Find where the given text appears and provide that cell's center as [x, y] coordinate. 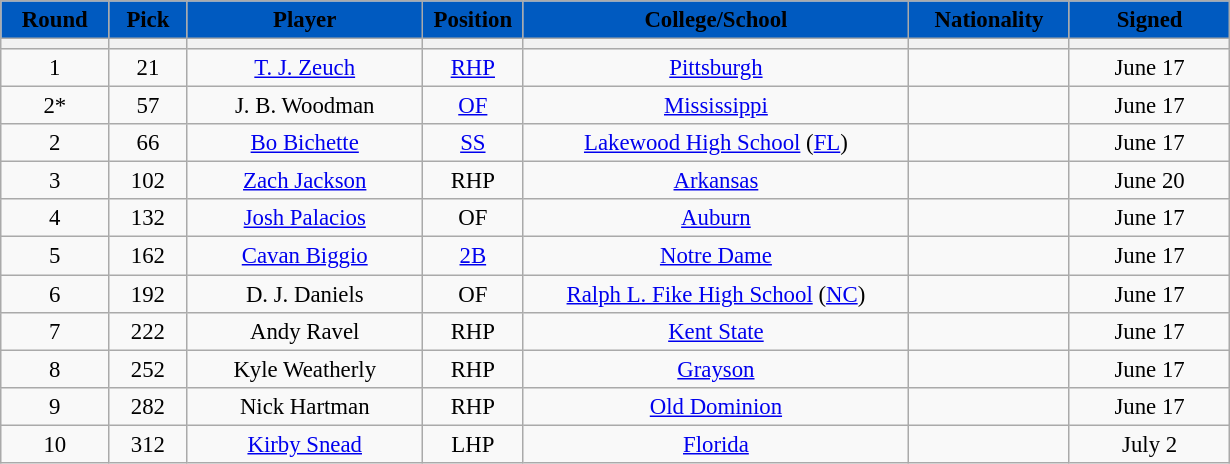
Auburn [716, 219]
4 [55, 219]
66 [148, 143]
Notre Dame [716, 256]
2 [55, 143]
282 [148, 406]
J. B. Woodman [305, 106]
D. J. Daniels [305, 294]
July 2 [1150, 444]
Player [305, 20]
Lakewood High School (FL) [716, 143]
Signed [1150, 20]
LHP [474, 444]
2B [474, 256]
Florida [716, 444]
SS [474, 143]
5 [55, 256]
Round [55, 20]
Mississippi [716, 106]
102 [148, 181]
Kyle Weatherly [305, 369]
Cavan Biggio [305, 256]
Ralph L. Fike High School (NC) [716, 294]
Arkansas [716, 181]
T. J. Zeuch [305, 68]
162 [148, 256]
8 [55, 369]
June 20 [1150, 181]
21 [148, 68]
Old Dominion [716, 406]
2* [55, 106]
252 [148, 369]
7 [55, 331]
57 [148, 106]
Nick Hartman [305, 406]
Zach Jackson [305, 181]
222 [148, 331]
9 [55, 406]
6 [55, 294]
Bo Bichette [305, 143]
Grayson [716, 369]
College/School [716, 20]
Nationality [990, 20]
Kirby Snead [305, 444]
3 [55, 181]
Andy Ravel [305, 331]
Position [474, 20]
132 [148, 219]
192 [148, 294]
Kent State [716, 331]
Josh Palacios [305, 219]
1 [55, 68]
312 [148, 444]
10 [55, 444]
Pick [148, 20]
Pittsburgh [716, 68]
